Output the (X, Y) coordinate of the center of the cell containing the given text.  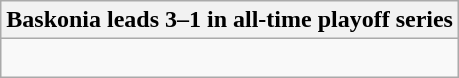
Baskonia leads 3–1 in all-time playoff series (230, 20)
